Locate the cell with the specified text and output its [X, Y] center coordinate. 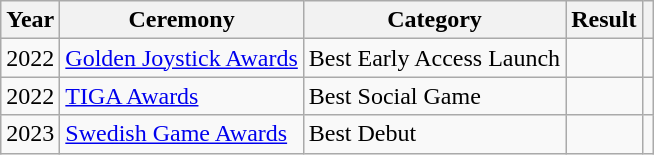
2023 [30, 134]
Best Social Game [434, 96]
Swedish Game Awards [182, 134]
Year [30, 20]
Result [604, 20]
Best Early Access Launch [434, 58]
Category [434, 20]
Ceremony [182, 20]
Golden Joystick Awards [182, 58]
TIGA Awards [182, 96]
Best Debut [434, 134]
